From the cell containing the given text, extract its center point as [x, y] coordinate. 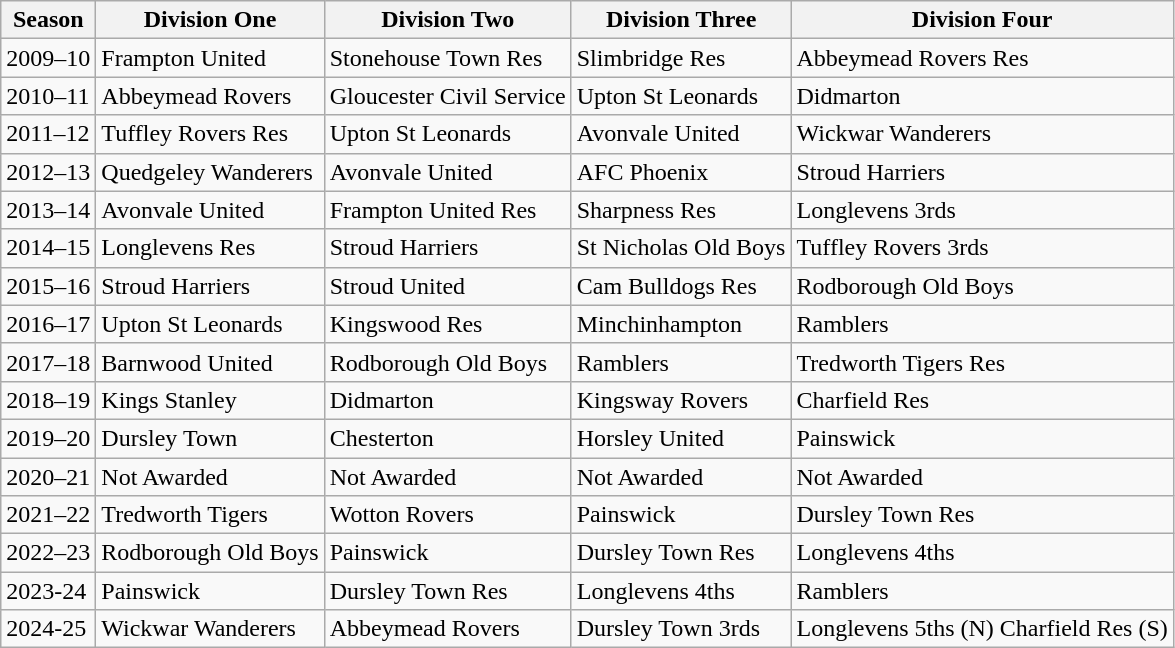
Stroud United [448, 286]
2017–18 [48, 362]
Chesterton [448, 438]
2009–10 [48, 58]
Tuffley Rovers 3rds [982, 248]
Longlevens Res [210, 248]
Kingsway Rovers [681, 400]
Charfield Res [982, 400]
Horsley United [681, 438]
Division Three [681, 20]
2024-25 [48, 629]
Abbeymead Rovers Res [982, 58]
Longlevens 5ths (N) Charfield Res (S) [982, 629]
2021–22 [48, 515]
Division Four [982, 20]
2011–12 [48, 134]
Dursley Town 3rds [681, 629]
Kings Stanley [210, 400]
Cam Bulldogs Res [681, 286]
Kingswood Res [448, 324]
2010–11 [48, 96]
Quedgeley Wanderers [210, 172]
Gloucester Civil Service [448, 96]
Slimbridge Res [681, 58]
Dursley Town [210, 438]
Stonehouse Town Res [448, 58]
Frampton United [210, 58]
Tredworth Tigers [210, 515]
Longlevens 3rds [982, 210]
Season [48, 20]
Minchinhampton [681, 324]
2020–21 [48, 477]
Tredworth Tigers Res [982, 362]
2012–13 [48, 172]
2014–15 [48, 248]
2016–17 [48, 324]
2019–20 [48, 438]
2022–23 [48, 553]
2013–14 [48, 210]
2018–19 [48, 400]
Tuffley Rovers Res [210, 134]
Barnwood United [210, 362]
St Nicholas Old Boys [681, 248]
Division One [210, 20]
Division Two [448, 20]
AFC Phoenix [681, 172]
2015–16 [48, 286]
Wotton Rovers [448, 515]
2023-24 [48, 591]
Frampton United Res [448, 210]
Sharpness Res [681, 210]
